Pinpoint the cell where the given text exists, returning its (x, y) midpoint coordinate. 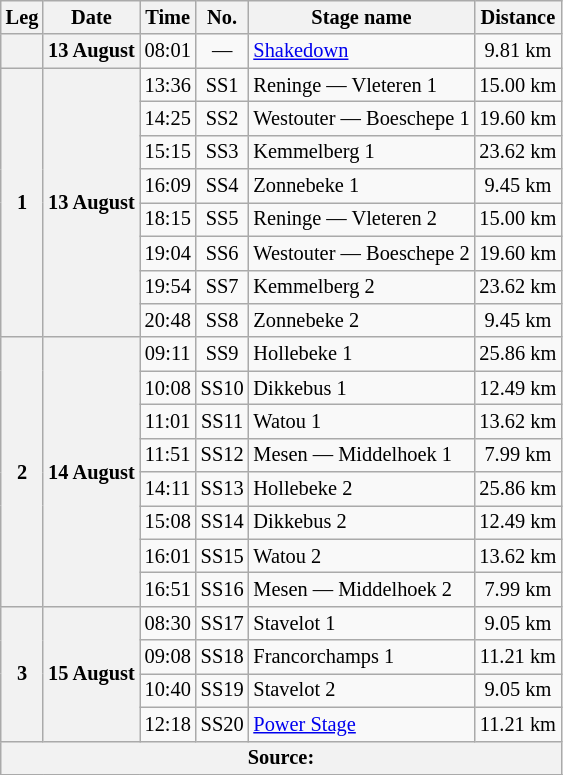
Mesen — Middelhoek 2 (361, 589)
14 August (91, 472)
SS11 (222, 421)
9.81 km (518, 51)
10:08 (168, 388)
Zonnebeke 2 (361, 320)
08:30 (168, 623)
Stavelot 1 (361, 623)
SS20 (222, 724)
SS18 (222, 657)
1 (22, 202)
Dikkebus 2 (361, 522)
SS16 (222, 589)
13:36 (168, 85)
Leg (22, 17)
SS17 (222, 623)
Power Stage (361, 724)
Westouter — Boeschepe 1 (361, 118)
12:18 (168, 724)
Mesen — Middelhoek 1 (361, 455)
Shakedown (361, 51)
Hollebeke 1 (361, 354)
Kemmelberg 2 (361, 287)
09:11 (168, 354)
15 August (91, 674)
11:01 (168, 421)
Time (168, 17)
Stavelot 2 (361, 690)
Date (91, 17)
Watou 2 (361, 556)
14:25 (168, 118)
SS10 (222, 388)
SS13 (222, 489)
SS2 (222, 118)
Francorchamps 1 (361, 657)
2 (22, 472)
16:01 (168, 556)
Zonnebeke 1 (361, 186)
SS8 (222, 320)
19:04 (168, 253)
Stage name (361, 17)
10:40 (168, 690)
3 (22, 674)
14:11 (168, 489)
Reninge — Vleteren 2 (361, 219)
Distance (518, 17)
SS3 (222, 152)
08:01 (168, 51)
Hollebeke 2 (361, 489)
SS9 (222, 354)
19:54 (168, 287)
SS15 (222, 556)
16:51 (168, 589)
Watou 1 (361, 421)
— (222, 51)
20:48 (168, 320)
16:09 (168, 186)
SS12 (222, 455)
Reninge — Vleteren 1 (361, 85)
Westouter — Boeschepe 2 (361, 253)
11:51 (168, 455)
SS4 (222, 186)
09:08 (168, 657)
15:15 (168, 152)
Source: (281, 758)
No. (222, 17)
SS19 (222, 690)
SS14 (222, 522)
15:08 (168, 522)
SS5 (222, 219)
18:15 (168, 219)
SS6 (222, 253)
SS7 (222, 287)
SS1 (222, 85)
Kemmelberg 1 (361, 152)
Dikkebus 1 (361, 388)
